Pinpoint the cell where the given text exists, returning its [x, y] midpoint coordinate. 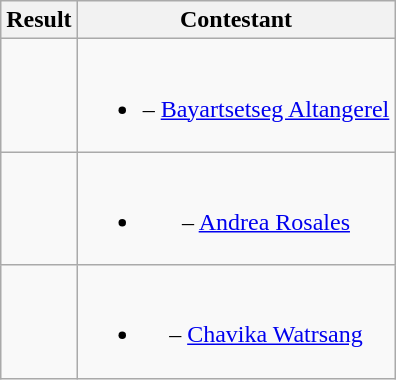
– Andrea Rosales [236, 208]
– Chavika Watrsang [236, 322]
Result [39, 20]
– Bayartsetseg Altangerel [236, 96]
Contestant [236, 20]
